Pinpoint the cell where the given text exists, returning its (x, y) midpoint coordinate. 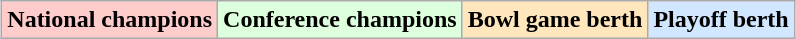
Playoff berth (721, 20)
Bowl game berth (555, 20)
National champions (110, 20)
Conference champions (340, 20)
